Search for the cell housing the specified text and yield its [X, Y] center coordinate. 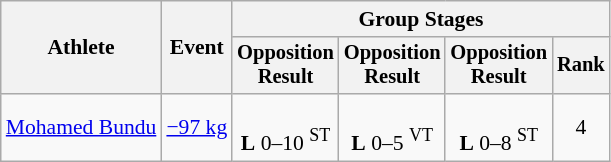
4 [581, 128]
L 0–10 ST [286, 128]
Event [196, 48]
−97 kg [196, 128]
L 0–5 VT [392, 128]
L 0–8 ST [498, 128]
Rank [581, 66]
Mohamed Bundu [82, 128]
Group Stages [420, 19]
Athlete [82, 48]
